Pinpoint the cell where the given text exists, returning its [x, y] midpoint coordinate. 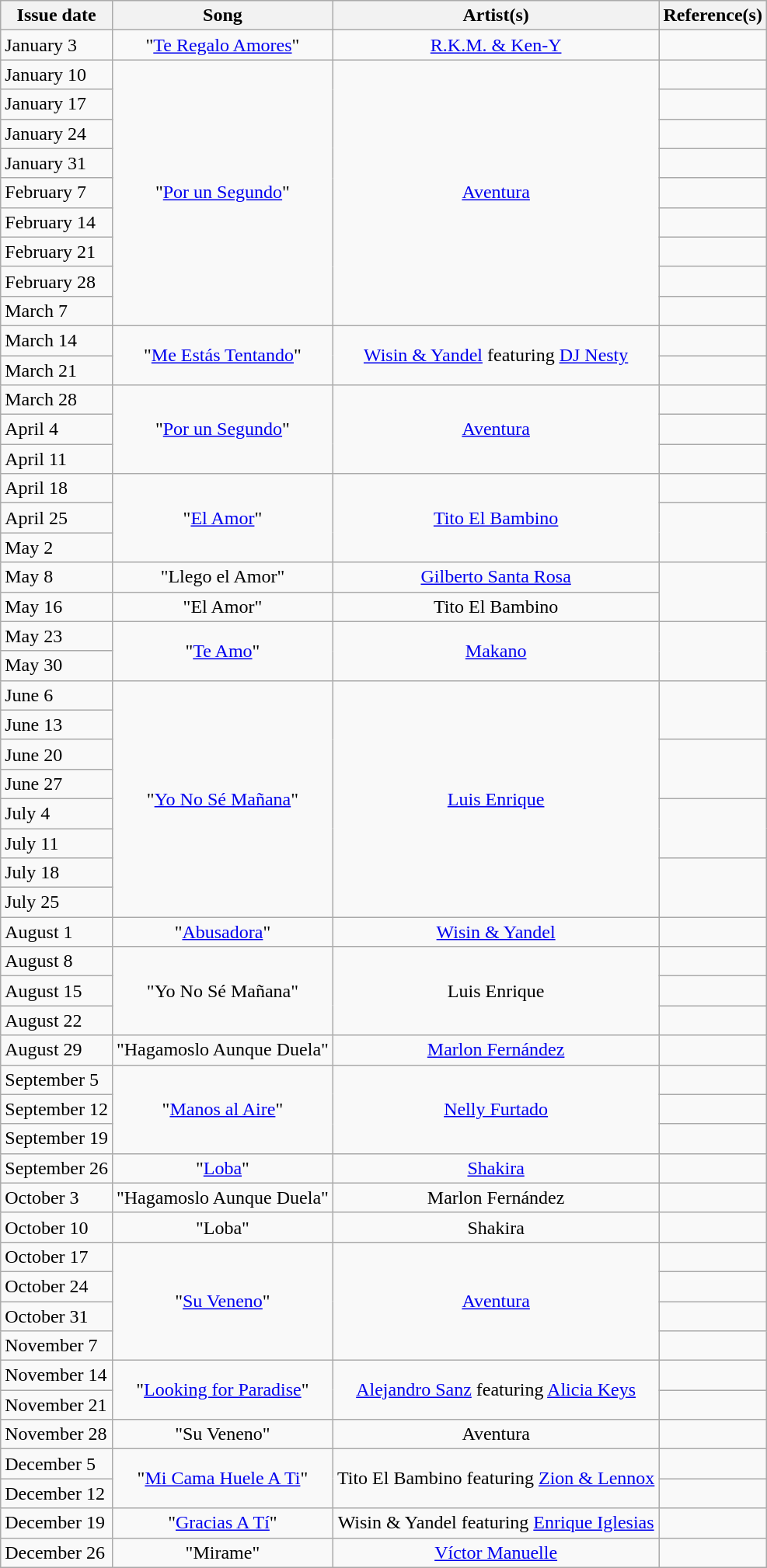
"Looking for Paradise" [222, 1390]
Song [222, 16]
August 29 [57, 1050]
February 14 [57, 222]
August 1 [57, 932]
"Mi Cama Huele A Ti" [222, 1479]
Víctor Manuelle [496, 1552]
Artist(s) [496, 16]
Gilberto Santa Rosa [496, 577]
May 23 [57, 636]
"Te Regalo Amores" [222, 45]
September 26 [57, 1168]
July 4 [57, 813]
June 20 [57, 754]
April 25 [57, 518]
Alejandro Sanz featuring Alicia Keys [496, 1390]
"Me Estás Tentando" [222, 355]
March 7 [57, 311]
February 28 [57, 281]
Issue date [57, 16]
March 28 [57, 400]
July 11 [57, 843]
August 8 [57, 961]
February 21 [57, 252]
March 14 [57, 340]
April 11 [57, 459]
Reference(s) [713, 16]
September 12 [57, 1109]
January 3 [57, 45]
January 24 [57, 134]
August 22 [57, 1020]
July 25 [57, 902]
September 5 [57, 1080]
December 5 [57, 1464]
"Manos al Aire" [222, 1109]
Wisin & Yandel featuring Enrique Iglesias [496, 1523]
Wisin & Yandel featuring DJ Nesty [496, 355]
Wisin & Yandel [496, 932]
November 21 [57, 1405]
November 7 [57, 1346]
July 18 [57, 873]
Tito El Bambino featuring Zion & Lennox [496, 1479]
January 10 [57, 75]
May 2 [57, 548]
December 12 [57, 1493]
"Gracias A Tí" [222, 1523]
March 21 [57, 370]
April 18 [57, 488]
April 4 [57, 429]
May 8 [57, 577]
May 16 [57, 607]
December 26 [57, 1552]
November 28 [57, 1434]
June 6 [57, 695]
October 10 [57, 1227]
June 27 [57, 784]
"Llego el Amor" [222, 577]
November 14 [57, 1375]
R.K.M. & Ken-Y [496, 45]
October 24 [57, 1286]
Nelly Furtado [496, 1109]
October 31 [57, 1316]
"Abusadora" [222, 932]
February 7 [57, 193]
January 17 [57, 104]
"Te Amo" [222, 651]
September 19 [57, 1139]
Makano [496, 651]
June 13 [57, 725]
August 15 [57, 991]
December 19 [57, 1523]
October 17 [57, 1257]
May 30 [57, 666]
"Mirame" [222, 1552]
October 3 [57, 1198]
January 31 [57, 163]
